Capture the cell that displays the provided text and extract its [x, y] central coordinate. 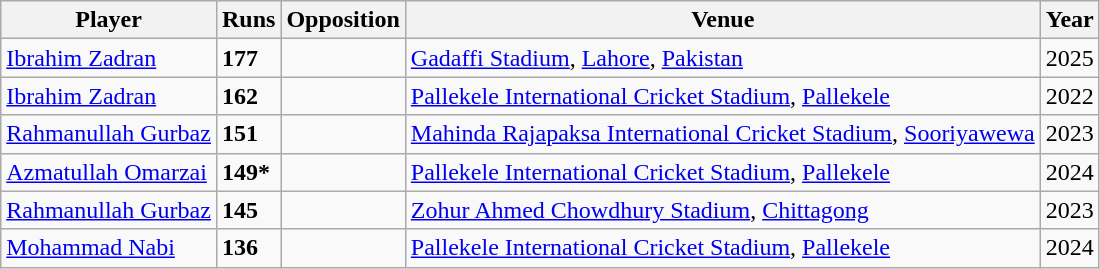
Runs [248, 20]
Gadaffi Stadium, Lahore, Pakistan [722, 58]
Year [1070, 20]
149* [248, 172]
Zohur Ahmed Chowdhury Stadium, Chittagong [722, 210]
Mahinda Rajapaksa International Cricket Stadium, Sooriyawewa [722, 134]
151 [248, 134]
2022 [1070, 96]
Player [109, 20]
Azmatullah Omarzai [109, 172]
Mohammad Nabi [109, 248]
145 [248, 210]
2025 [1070, 58]
Venue [722, 20]
162 [248, 96]
177 [248, 58]
Opposition [343, 20]
136 [248, 248]
